Locate the cell with the specified text and output its (x, y) center coordinate. 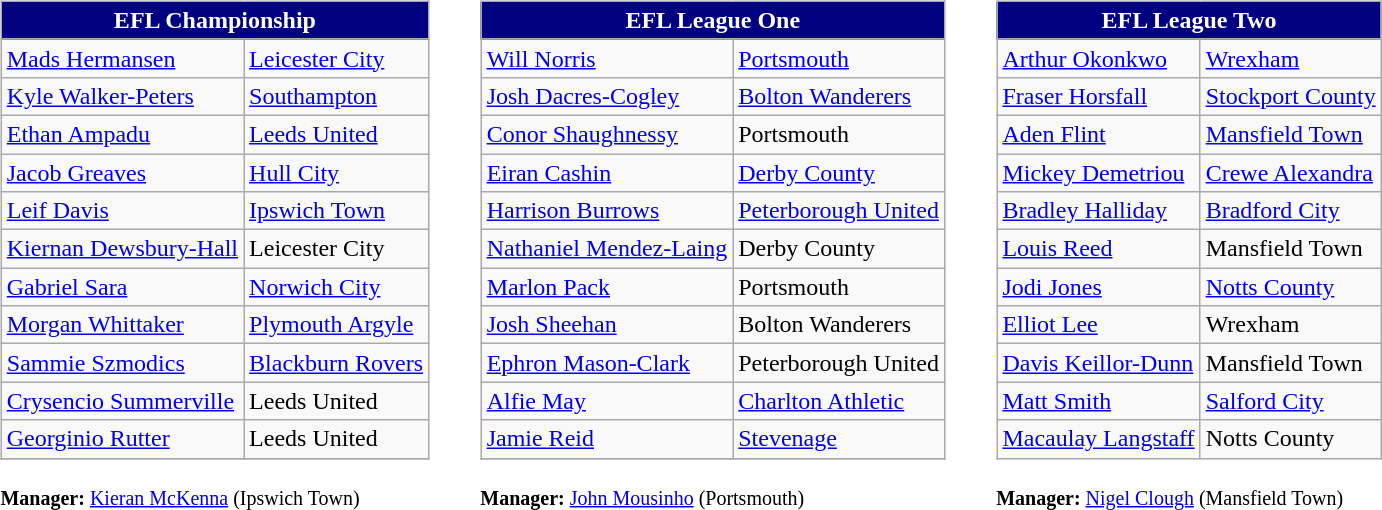
Josh Dacres-Cogley (607, 96)
Ipswich Town (336, 211)
Alfie May (607, 401)
Georginio Rutter (122, 439)
Nathaniel Mendez-Laing (607, 249)
Hull City (336, 173)
Mads Hermansen (122, 58)
Harrison Burrows (607, 211)
Mickey Demetriou (1098, 173)
Crewe Alexandra (1290, 173)
EFL Championship (214, 20)
Louis Reed (1098, 249)
Davis Keillor-Dunn (1098, 363)
Eiran Cashin (607, 173)
Ethan Ampadu (122, 134)
Crysencio Summerville (122, 401)
Sammie Szmodics (122, 363)
Jamie Reid (607, 439)
Kyle Walker-Peters (122, 96)
Charlton Athletic (839, 401)
Gabriel Sara (122, 287)
Morgan Whittaker (122, 325)
Norwich City (336, 287)
Jodi Jones (1098, 287)
Macaulay Langstaff (1098, 439)
Ephron Mason-Clark (607, 363)
Plymouth Argyle (336, 325)
Stockport County (1290, 96)
Blackburn Rovers (336, 363)
EFL League Two (1189, 20)
Aden Flint (1098, 134)
Fraser Horsfall (1098, 96)
Elliot Lee (1098, 325)
Salford City (1290, 401)
Leif Davis (122, 211)
Josh Sheehan (607, 325)
Jacob Greaves (122, 173)
Bradford City (1290, 211)
Will Norris (607, 58)
Southampton (336, 96)
Kiernan Dewsbury-Hall (122, 249)
EFL League One (712, 20)
Arthur Okonkwo (1098, 58)
Bradley Halliday (1098, 211)
Stevenage (839, 439)
Marlon Pack (607, 287)
Matt Smith (1098, 401)
Conor Shaughnessy (607, 134)
